From the cell containing the given text, extract its center point as (x, y) coordinate. 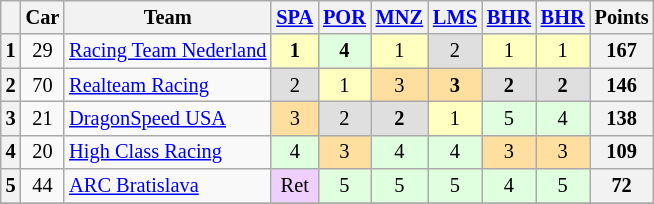
Team (168, 17)
LMS (455, 17)
146 (622, 85)
MNZ (400, 17)
Realteam Racing (168, 85)
SPA (294, 17)
44 (43, 186)
20 (43, 152)
21 (43, 118)
29 (43, 51)
167 (622, 51)
138 (622, 118)
POR (344, 17)
109 (622, 152)
Racing Team Nederland (168, 51)
70 (43, 85)
High Class Racing (168, 152)
ARC Bratislava (168, 186)
DragonSpeed USA (168, 118)
72 (622, 186)
Ret (294, 186)
Points (622, 17)
Car (43, 17)
